Determine the [X, Y] coordinate at the center of the cell enclosing the given text.  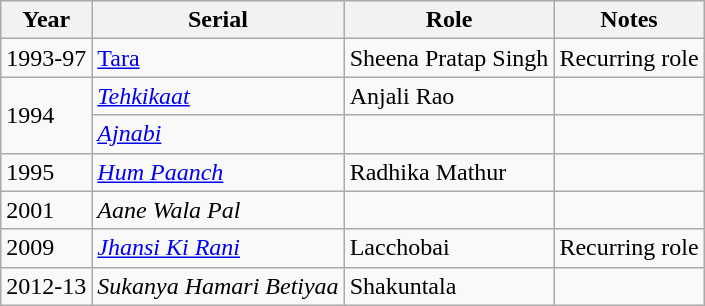
1995 [46, 172]
Radhika Mathur [449, 172]
Lacchobai [449, 248]
1994 [46, 115]
2012-13 [46, 286]
Aane Wala Pal [218, 210]
Jhansi Ki Rani [218, 248]
1993-97 [46, 58]
Hum Paanch [218, 172]
Anjali Rao [449, 96]
Sukanya Hamari Betiyaa [218, 286]
Ajnabi [218, 134]
Shakuntala [449, 286]
Tara [218, 58]
2009 [46, 248]
Notes [629, 20]
2001 [46, 210]
Role [449, 20]
Year [46, 20]
Serial [218, 20]
Tehkikaat [218, 96]
Sheena Pratap Singh [449, 58]
